Search for the cell housing the specified text and yield its [X, Y] center coordinate. 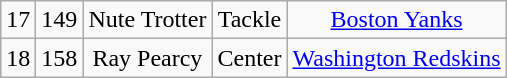
149 [60, 20]
Tackle [250, 20]
158 [60, 58]
Washington Redskins [396, 58]
Center [250, 58]
17 [18, 20]
18 [18, 58]
Ray Pearcy [148, 58]
Nute Trotter [148, 20]
Boston Yanks [396, 20]
